Output the [x, y] coordinate of the center of the cell containing the given text.  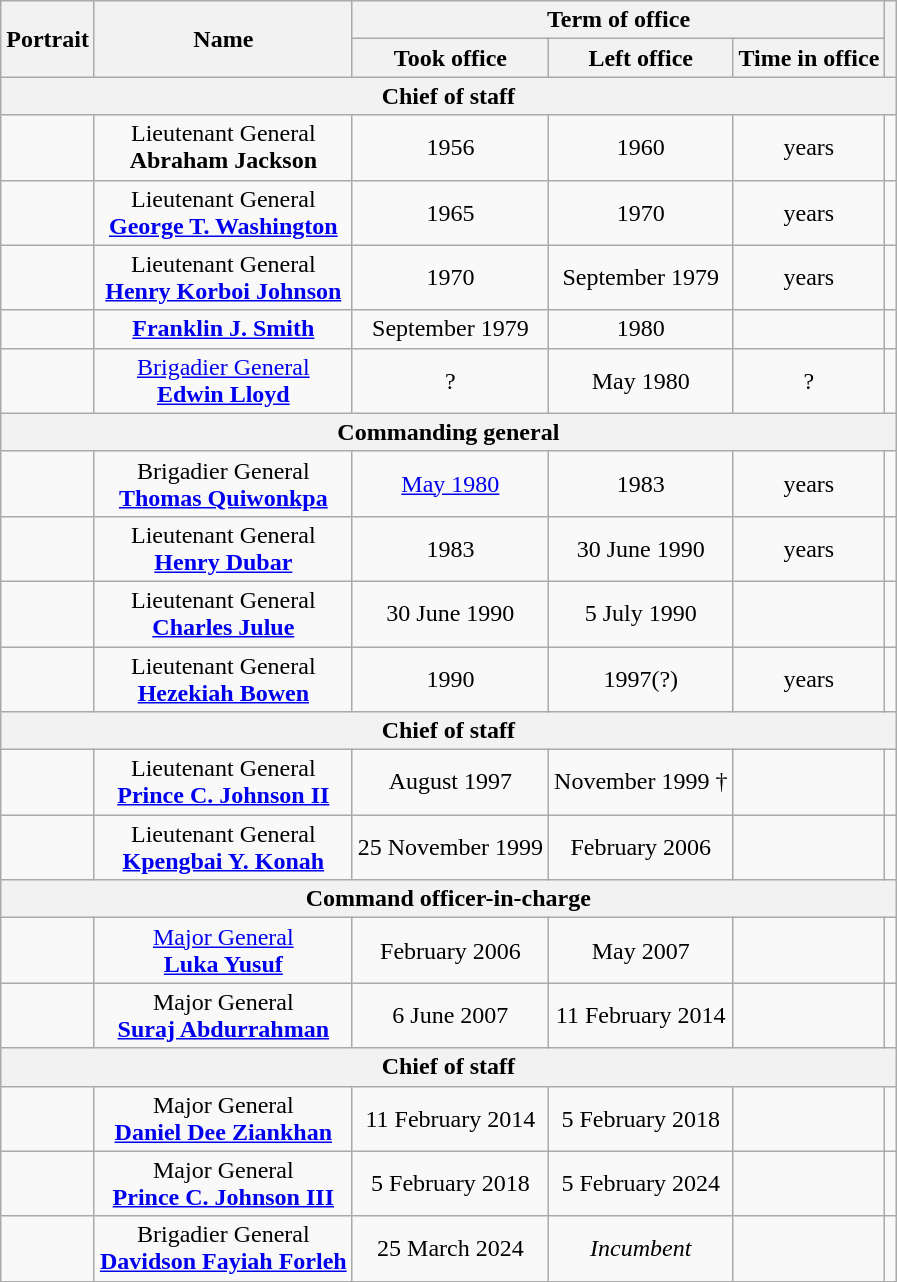
Incumbent [641, 1248]
Lieutenant GeneralAbraham Jackson [223, 148]
1965 [450, 212]
5 July 1990 [641, 614]
Term of office [618, 20]
Left office [641, 58]
Franklin J. Smith [223, 329]
Took office [450, 58]
Brigadier GeneralEdwin Lloyd [223, 380]
Lieutenant GeneralHezekiah Bowen [223, 678]
1990 [450, 678]
August 1997 [450, 782]
Brigadier GeneralDavidson Fayiah Forleh [223, 1248]
Commanding general [448, 432]
Lieutenant GeneralHenry Dubar [223, 548]
6 June 2007 [450, 1016]
Major GeneralPrince C. Johnson III [223, 1184]
Name [223, 39]
Major GeneralLuka Yusuf [223, 950]
1960 [641, 148]
1997(?) [641, 678]
1956 [450, 148]
Portrait [48, 39]
25 March 2024 [450, 1248]
May 2007 [641, 950]
Lieutenant GeneralCharles Julue [223, 614]
Lieutenant GeneralKpengbai Y. Konah [223, 848]
1980 [641, 329]
Command officer-in-charge [448, 899]
25 November 1999 [450, 848]
November 1999 † [641, 782]
Brigadier GeneralThomas Quiwonkpa [223, 484]
5 February 2024 [641, 1184]
Lieutenant GeneralPrince C. Johnson II [223, 782]
Major GeneralDaniel Dee Ziankhan [223, 1118]
Lieutenant GeneralGeorge T. Washington [223, 212]
Lieutenant GeneralHenry Korboi Johnson [223, 278]
Major GeneralSuraj Abdurrahman [223, 1016]
Time in office [809, 58]
